Identify which cell holds the provided text, then report its [x, y] central coordinate. 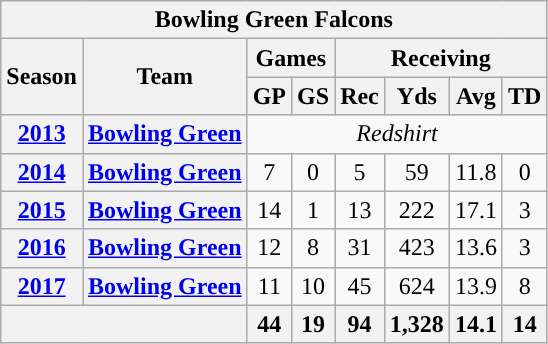
GP [269, 96]
Redshirt [397, 134]
11 [269, 286]
Team [164, 77]
Receiving [441, 58]
45 [360, 286]
94 [360, 324]
Games [290, 58]
17.1 [476, 210]
1,328 [416, 324]
12 [269, 248]
7 [269, 172]
13 [360, 210]
2017 [42, 286]
423 [416, 248]
10 [314, 286]
31 [360, 248]
Yds [416, 96]
GS [314, 96]
2014 [42, 172]
TD [524, 96]
13.6 [476, 248]
44 [269, 324]
19 [314, 324]
624 [416, 286]
Bowling Green Falcons [274, 20]
2016 [42, 248]
13.9 [476, 286]
Rec [360, 96]
5 [360, 172]
14.1 [476, 324]
11.8 [476, 172]
2013 [42, 134]
Season [42, 77]
59 [416, 172]
1 [314, 210]
2015 [42, 210]
222 [416, 210]
Avg [476, 96]
